Pinpoint the cell where the given text exists, returning its [x, y] midpoint coordinate. 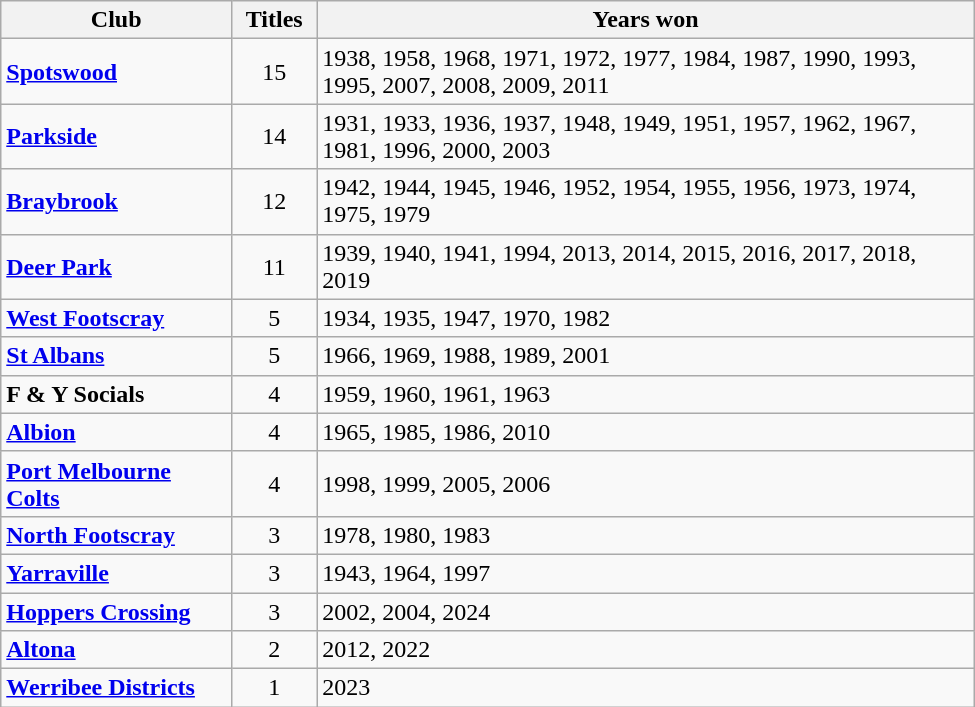
Parkside [116, 136]
North Footscray [116, 535]
1942, 1944, 1945, 1946, 1952, 1954, 1955, 1956, 1973, 1974, 1975, 1979 [646, 202]
1943, 1964, 1997 [646, 573]
1965, 1985, 1986, 2010 [646, 432]
2002, 2004, 2024 [646, 611]
1931, 1933, 1936, 1937, 1948, 1949, 1951, 1957, 1962, 1967, 1981, 1996, 2000, 2003 [646, 136]
2 [274, 650]
11 [274, 266]
Werribee Districts [116, 688]
St Albans [116, 356]
1939, 1940, 1941, 1994, 2013, 2014, 2015, 2016, 2017, 2018, 2019 [646, 266]
14 [274, 136]
1934, 1935, 1947, 1970, 1982 [646, 318]
Spotswood [116, 72]
Titles [274, 20]
Hoppers Crossing [116, 611]
2012, 2022 [646, 650]
1978, 1980, 1983 [646, 535]
Club [116, 20]
Deer Park [116, 266]
1998, 1999, 2005, 2006 [646, 484]
Braybrook [116, 202]
1959, 1960, 1961, 1963 [646, 394]
Altona [116, 650]
Years won [646, 20]
2023 [646, 688]
15 [274, 72]
1 [274, 688]
Port Melbourne Colts [116, 484]
West Footscray [116, 318]
1938, 1958, 1968, 1971, 1972, 1977, 1984, 1987, 1990, 1993, 1995, 2007, 2008, 2009, 2011 [646, 72]
Albion [116, 432]
F & Y Socials [116, 394]
12 [274, 202]
Yarraville [116, 573]
1966, 1969, 1988, 1989, 2001 [646, 356]
